Output the (x, y) coordinate of the center of the cell containing the given text.  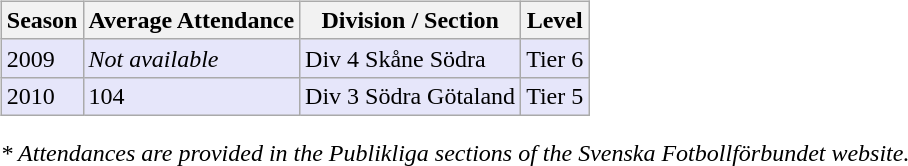
104 (192, 96)
Tier 6 (555, 58)
Not available (192, 58)
Div 3 Södra Götaland (410, 96)
Div 4 Skåne Södra (410, 58)
Tier 5 (555, 96)
Average Attendance (192, 20)
Division / Section (410, 20)
2010 (42, 96)
Season (42, 20)
2009 (42, 58)
Level (555, 20)
